From the cell containing the given text, extract its center point as [x, y] coordinate. 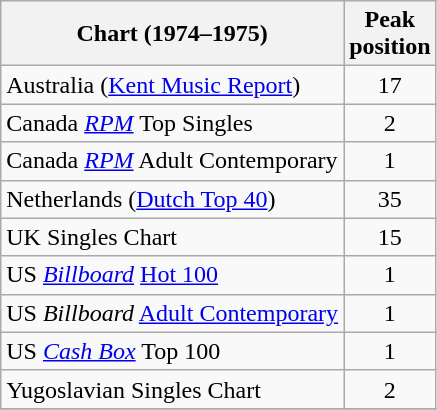
US Billboard Adult Contemporary [172, 313]
US Billboard Hot 100 [172, 275]
Chart (1974–1975) [172, 34]
17 [390, 85]
UK Singles Chart [172, 237]
Netherlands (Dutch Top 40) [172, 199]
Peakposition [390, 34]
35 [390, 199]
15 [390, 237]
Canada RPM Adult Contemporary [172, 161]
Yugoslavian Singles Chart [172, 389]
US Cash Box Top 100 [172, 351]
Australia (Kent Music Report) [172, 85]
Canada RPM Top Singles [172, 123]
